For the text-containing cell, return its midpoint in (X, Y) coordinate format. 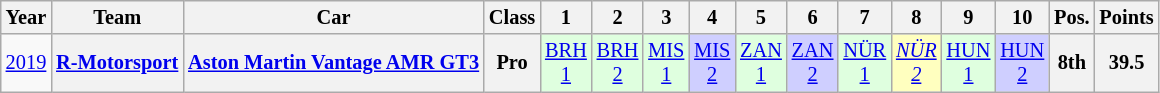
Aston Martin Vantage AMR GT3 (334, 63)
3 (666, 17)
Points (1127, 17)
Pos. (1072, 17)
4 (712, 17)
39.5 (1127, 63)
5 (761, 17)
ZAN1 (761, 63)
R-Motorsport (117, 63)
2019 (26, 63)
7 (864, 17)
10 (1022, 17)
MIS2 (712, 63)
Year (26, 17)
Team (117, 17)
6 (813, 17)
9 (968, 17)
Pro (512, 63)
HUN2 (1022, 63)
NÜR2 (916, 63)
NÜR1 (864, 63)
HUN1 (968, 63)
1 (566, 17)
2 (618, 17)
Class (512, 17)
8 (916, 17)
BRH2 (618, 63)
8th (1072, 63)
BRH1 (566, 63)
ZAN2 (813, 63)
MIS1 (666, 63)
Car (334, 17)
